For the text-containing cell, return its midpoint in [X, Y] coordinate format. 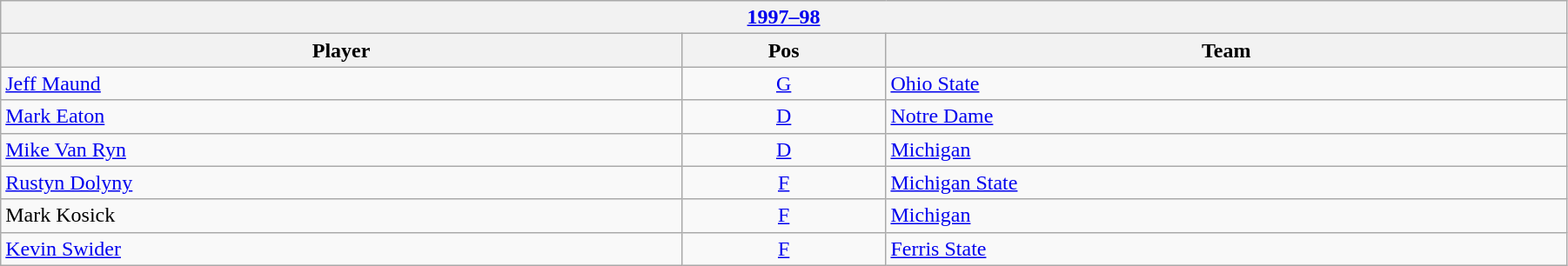
Mark Kosick [341, 216]
Jeff Maund [341, 83]
Michigan State [1227, 183]
Team [1227, 50]
Pos [783, 50]
Notre Dame [1227, 116]
Ohio State [1227, 83]
1997–98 [784, 17]
Mike Van Ryn [341, 150]
G [783, 83]
Rustyn Dolyny [341, 183]
Kevin Swider [341, 249]
Ferris State [1227, 249]
Player [341, 50]
Mark Eaton [341, 116]
